Identify which cell holds the provided text, then report its (X, Y) central coordinate. 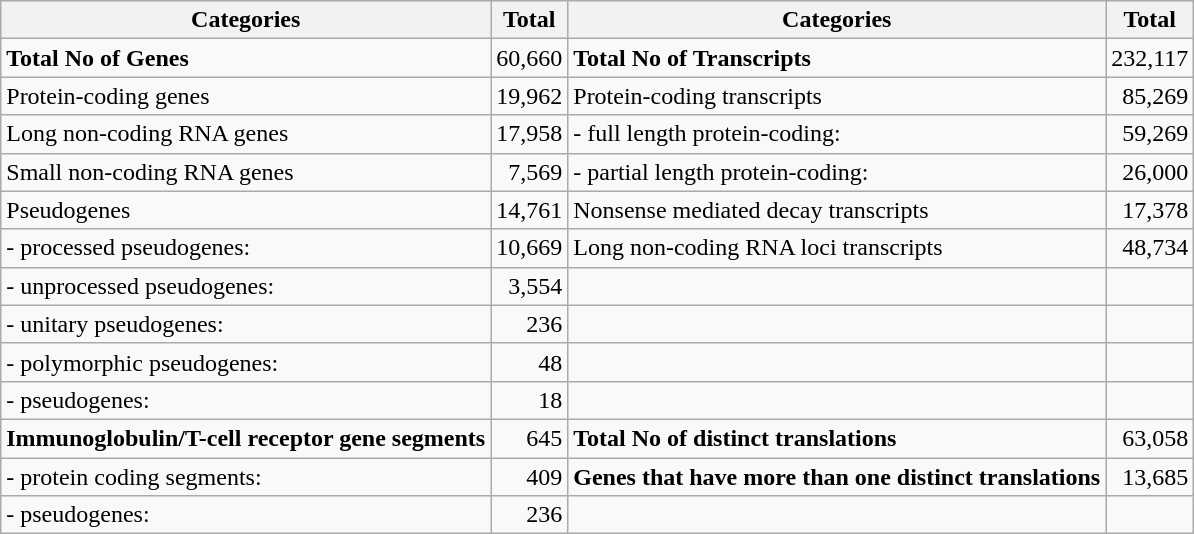
13,685 (1150, 477)
645 (530, 438)
- polymorphic pseudogenes: (246, 362)
7,569 (530, 172)
17,378 (1150, 210)
14,761 (530, 210)
Immunoglobulin/T-cell receptor gene segments (246, 438)
48 (530, 362)
85,269 (1150, 96)
Small non-coding RNA genes (246, 172)
19,962 (530, 96)
- processed pseudogenes: (246, 248)
Total No of distinct translations (837, 438)
59,269 (1150, 134)
Genes that have more than one distinct translations (837, 477)
Pseudogenes (246, 210)
26,000 (1150, 172)
232,117 (1150, 58)
409 (530, 477)
Long non-coding RNA genes (246, 134)
Protein-coding genes (246, 96)
Nonsense mediated decay transcripts (837, 210)
- unprocessed pseudogenes: (246, 286)
Total No of Genes (246, 58)
17,958 (530, 134)
Protein-coding transcripts (837, 96)
Total No of Transcripts (837, 58)
63,058 (1150, 438)
3,554 (530, 286)
- partial length protein-coding: (837, 172)
Long non-coding RNA loci transcripts (837, 248)
- unitary pseudogenes: (246, 324)
18 (530, 400)
- full length protein-coding: (837, 134)
48,734 (1150, 248)
10,669 (530, 248)
- protein coding segments: (246, 477)
60,660 (530, 58)
